Return the [X, Y] coordinate for the center point of the cell that contains the specified text.  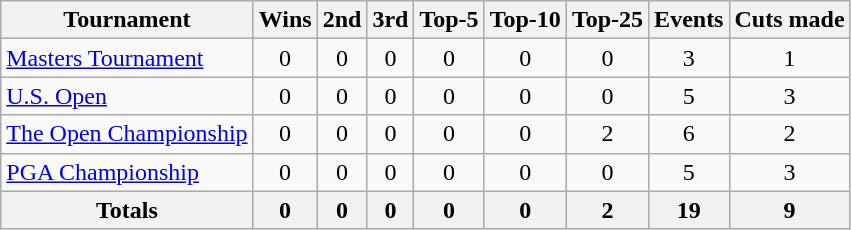
Tournament [127, 20]
Masters Tournament [127, 58]
9 [790, 210]
2nd [342, 20]
3rd [390, 20]
Wins [285, 20]
Cuts made [790, 20]
PGA Championship [127, 172]
Top-10 [525, 20]
U.S. Open [127, 96]
6 [689, 134]
Top-5 [449, 20]
Events [689, 20]
19 [689, 210]
1 [790, 58]
The Open Championship [127, 134]
Top-25 [607, 20]
Totals [127, 210]
